Locate the cell with the specified text and output its (X, Y) center coordinate. 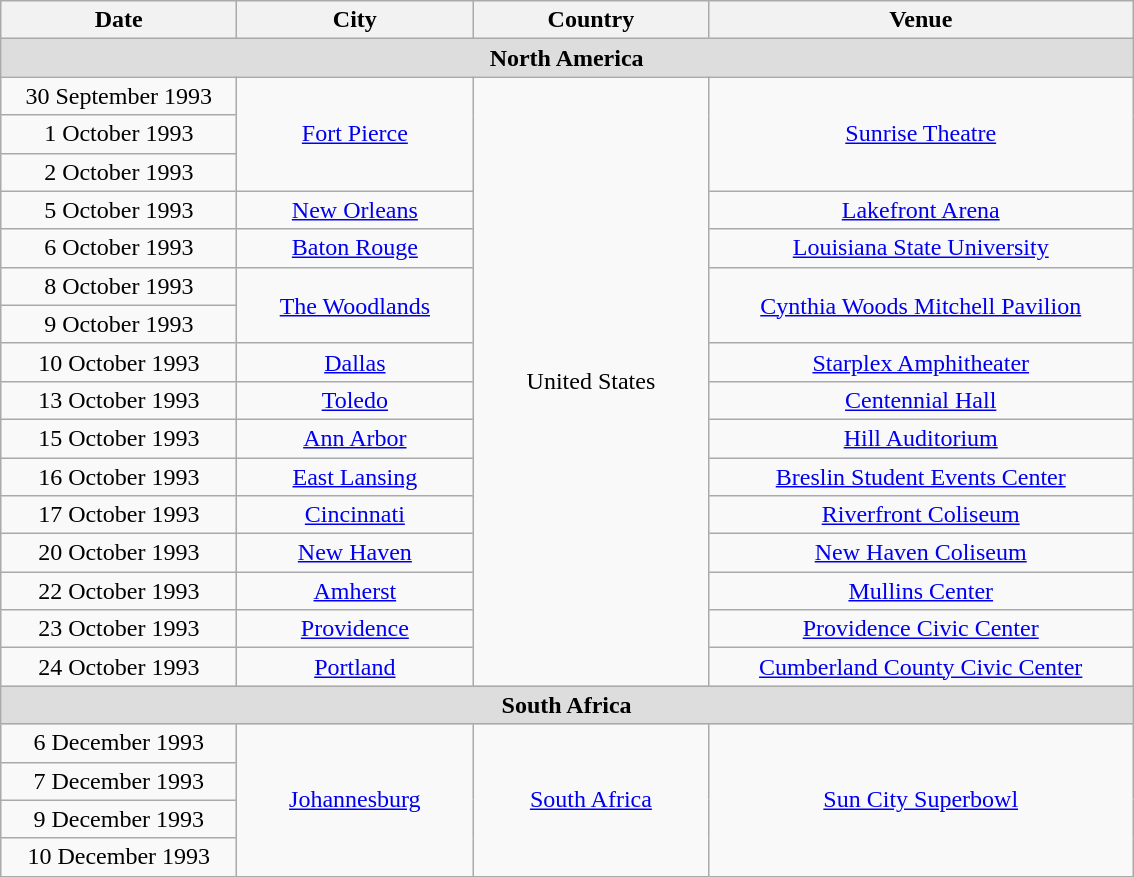
16 October 1993 (119, 477)
East Lansing (355, 477)
Dallas (355, 362)
Date (119, 20)
Amherst (355, 591)
The Woodlands (355, 305)
8 October 1993 (119, 286)
Country (591, 20)
22 October 1993 (119, 591)
6 December 1993 (119, 743)
Centennial Hall (921, 400)
9 December 1993 (119, 819)
30 September 1993 (119, 96)
24 October 1993 (119, 667)
13 October 1993 (119, 400)
Providence (355, 629)
New Haven (355, 553)
Sun City Superbowl (921, 800)
Cumberland County Civic Center (921, 667)
New Orleans (355, 210)
Venue (921, 20)
Baton Rouge (355, 248)
North America (567, 58)
20 October 1993 (119, 553)
Portland (355, 667)
10 December 1993 (119, 857)
Lakefront Arena (921, 210)
Hill Auditorium (921, 438)
7 December 1993 (119, 781)
23 October 1993 (119, 629)
17 October 1993 (119, 515)
Cincinnati (355, 515)
Breslin Student Events Center (921, 477)
5 October 1993 (119, 210)
Riverfront Coliseum (921, 515)
Fort Pierce (355, 134)
Ann Arbor (355, 438)
Sunrise Theatre (921, 134)
Louisiana State University (921, 248)
United States (591, 382)
15 October 1993 (119, 438)
9 October 1993 (119, 324)
Toledo (355, 400)
Mullins Center (921, 591)
2 October 1993 (119, 172)
City (355, 20)
1 October 1993 (119, 134)
10 October 1993 (119, 362)
Starplex Amphitheater (921, 362)
New Haven Coliseum (921, 553)
Cynthia Woods Mitchell Pavilion (921, 305)
Providence Civic Center (921, 629)
6 October 1993 (119, 248)
Johannesburg (355, 800)
